From the cell containing the given text, extract its center point as (x, y) coordinate. 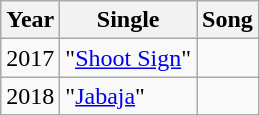
2017 (30, 58)
"Jabaja" (128, 96)
"Shoot Sign" (128, 58)
2018 (30, 96)
Single (128, 20)
Song (227, 20)
Year (30, 20)
